Extract the (x, y) coordinate from the center of the cell holding the provided text.  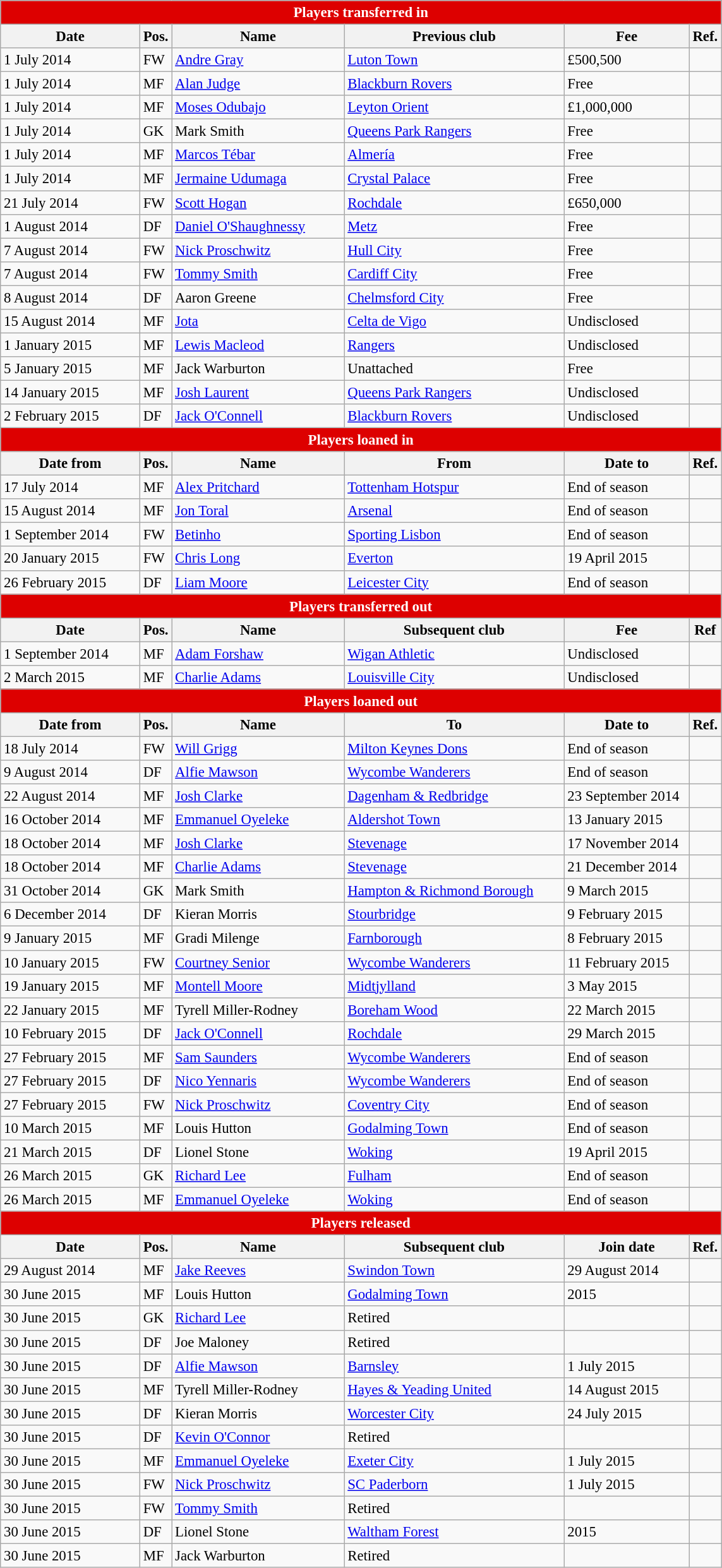
Alan Judge (258, 84)
Hayes & Yeading United (454, 1389)
Stourbridge (454, 915)
Marcos Tébar (258, 155)
Louisville City (454, 678)
2 February 2015 (71, 416)
Leicester City (454, 582)
14 January 2015 (71, 392)
Midtjylland (454, 986)
Sporting Lisbon (454, 535)
Lewis Macleod (258, 345)
11 February 2015 (627, 962)
£650,000 (627, 203)
Daniel O'Shaughnessy (258, 226)
3 May 2015 (627, 986)
19 January 2015 (71, 986)
21 July 2014 (71, 203)
16 October 2014 (71, 820)
Fulham (454, 1176)
Cardiff City (454, 273)
Celta de Vigo (454, 321)
1 August 2014 (71, 226)
Betinho (258, 535)
10 January 2015 (71, 962)
Josh Laurent (258, 392)
Players transferred out (361, 606)
Alex Pritchard (258, 488)
Luton Town (454, 60)
Aldershot Town (454, 820)
Tottenham Hotspur (454, 488)
18 July 2014 (71, 748)
Gradi Milenge (258, 938)
Hampton & Richmond Borough (454, 891)
Coventry City (454, 1104)
Leyton Orient (454, 107)
Jota (258, 321)
Liam Moore (258, 582)
Chelmsford City (454, 297)
13 January 2015 (627, 820)
Kevin O'Connor (258, 1437)
24 July 2015 (627, 1413)
23 September 2014 (627, 796)
10 March 2015 (71, 1128)
Arsenal (454, 511)
Will Grigg (258, 748)
26 February 2015 (71, 582)
Players loaned in (361, 440)
8 August 2014 (71, 297)
Exeter City (454, 1461)
21 December 2014 (627, 867)
Courtney Senior (258, 962)
5 January 2015 (71, 369)
Metz (454, 226)
Join date (627, 1247)
22 March 2015 (627, 1010)
Sam Saunders (258, 1057)
Waltham Forest (454, 1532)
Previous club (454, 37)
Players transferred in (361, 13)
Almería (454, 155)
8 February 2015 (627, 938)
Unattached (454, 369)
6 December 2014 (71, 915)
Jake Reeves (258, 1271)
17 July 2014 (71, 488)
Wigan Athletic (454, 654)
20 January 2015 (71, 559)
22 August 2014 (71, 796)
Swindon Town (454, 1271)
£1,000,000 (627, 107)
21 March 2015 (71, 1152)
Nico Yennaris (258, 1081)
Chris Long (258, 559)
9 March 2015 (627, 891)
Jermaine Udumaga (258, 179)
14 August 2015 (627, 1389)
31 October 2014 (71, 891)
Ref (705, 630)
29 March 2015 (627, 1033)
Everton (454, 559)
9 August 2014 (71, 772)
Worcester City (454, 1413)
Barnsley (454, 1366)
2 March 2015 (71, 678)
Farnborough (454, 938)
Rangers (454, 345)
Milton Keynes Dons (454, 748)
Players loaned out (361, 701)
9 January 2015 (71, 938)
Hull City (454, 250)
Players released (361, 1223)
Aaron Greene (258, 297)
Moses Odubajo (258, 107)
Adam Forshaw (258, 654)
Jon Toral (258, 511)
Dagenham & Redbridge (454, 796)
17 November 2014 (627, 844)
Crystal Palace (454, 179)
10 February 2015 (71, 1033)
SC Paderborn (454, 1485)
Andre Gray (258, 60)
Montell Moore (258, 986)
Scott Hogan (258, 203)
From (454, 464)
22 January 2015 (71, 1010)
£500,500 (627, 60)
9 February 2015 (627, 915)
Boreham Wood (454, 1010)
Joe Maloney (258, 1342)
To (454, 725)
1 January 2015 (71, 345)
